Capture the cell that displays the provided text and extract its [x, y] central coordinate. 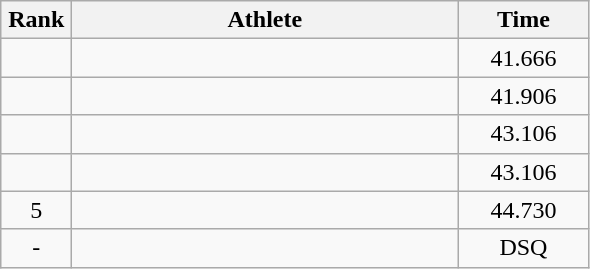
Time [524, 20]
41.666 [524, 58]
44.730 [524, 210]
41.906 [524, 96]
- [36, 248]
DSQ [524, 248]
Athlete [265, 20]
5 [36, 210]
Rank [36, 20]
